Return the [X, Y] coordinate for the center point of the cell that contains the specified text.  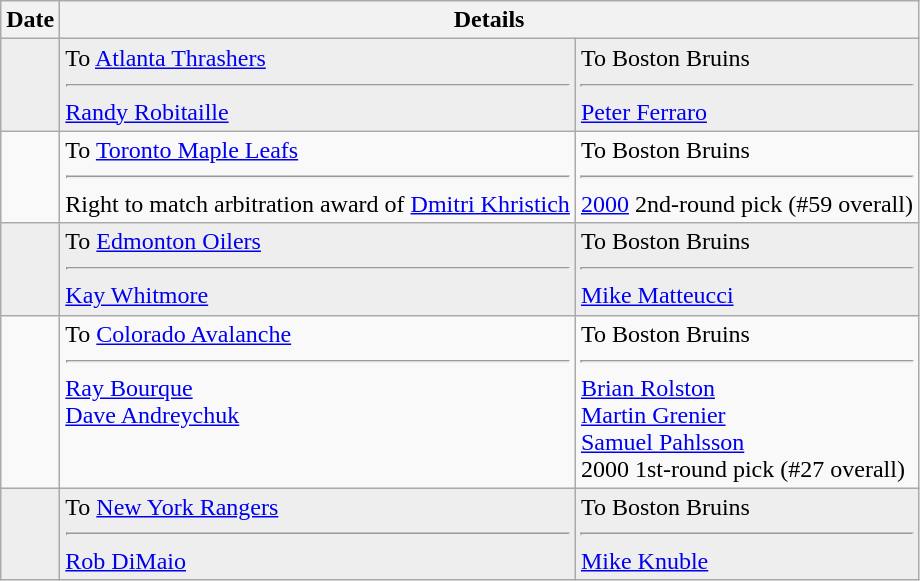
To Boston BruinsMike Knuble [746, 534]
To Boston Bruins2000 2nd-round pick (#59 overall) [746, 177]
To Atlanta ThrashersRandy Robitaille [318, 85]
Date [30, 20]
To Boston BruinsBrian RolstonMartin GrenierSamuel Pahlsson2000 1st-round pick (#27 overall) [746, 402]
To Boston BruinsMike Matteucci [746, 269]
To Boston BruinsPeter Ferraro [746, 85]
Details [490, 20]
To Colorado AvalancheRay BourqueDave Andreychuk [318, 402]
To Edmonton OilersKay Whitmore [318, 269]
To Toronto Maple LeafsRight to match arbitration award of Dmitri Khristich [318, 177]
To New York RangersRob DiMaio [318, 534]
